Output the (X, Y) coordinate of the center of the cell containing the given text.  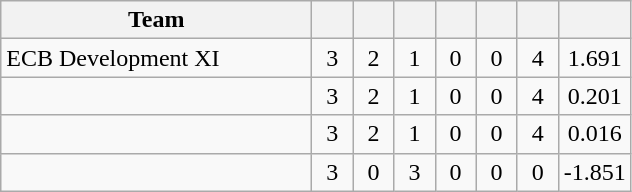
1.691 (594, 58)
Team (156, 20)
ECB Development XI (156, 58)
0.016 (594, 134)
0.201 (594, 96)
-1.851 (594, 172)
